Determine the [x, y] coordinate at the center of the cell enclosing the given text.  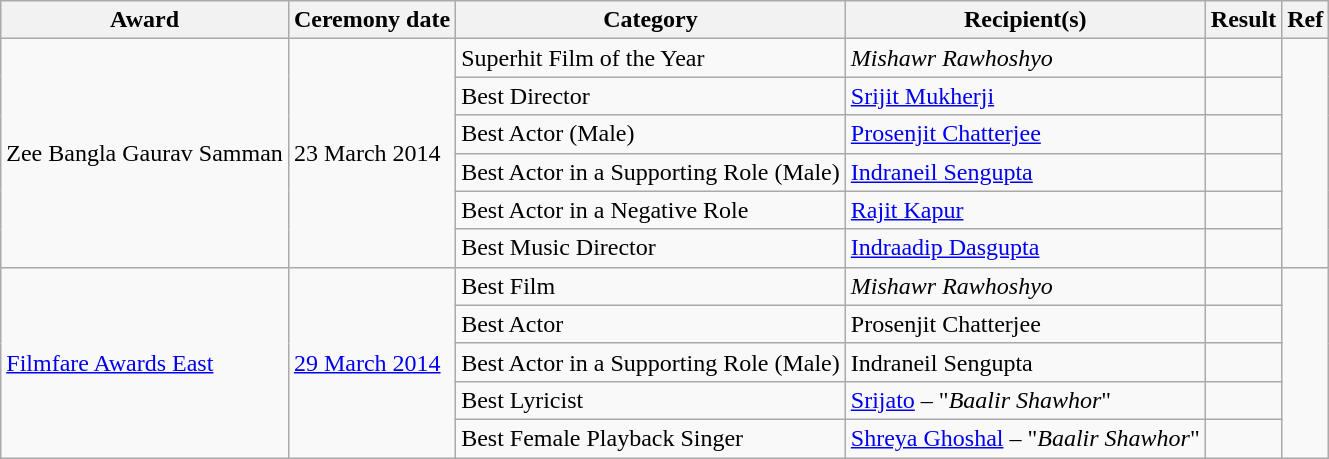
Indraadip Dasgupta [1025, 248]
Best Director [651, 96]
Category [651, 20]
29 March 2014 [372, 362]
Filmfare Awards East [145, 362]
Srijato – "Baalir Shawhor" [1025, 400]
Shreya Ghoshal – "Baalir Shawhor" [1025, 438]
Award [145, 20]
Recipient(s) [1025, 20]
Best Music Director [651, 248]
Best Actor [651, 324]
Best Female Playback Singer [651, 438]
23 March 2014 [372, 153]
Result [1243, 20]
Best Actor (Male) [651, 134]
Srijit Mukherji [1025, 96]
Superhit Film of the Year [651, 58]
Best Film [651, 286]
Best Lyricist [651, 400]
Ceremony date [372, 20]
Ref [1306, 20]
Best Actor in a Negative Role [651, 210]
Rajit Kapur [1025, 210]
Zee Bangla Gaurav Samman [145, 153]
